Provide the (x, y) coordinate of the cell's center where the given text is located.  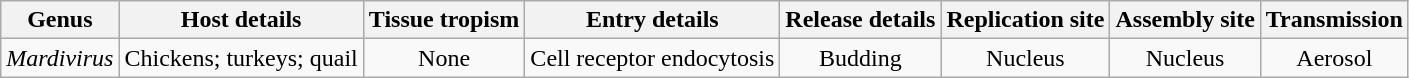
Entry details (652, 20)
Tissue tropism (444, 20)
Genus (60, 20)
Transmission (1334, 20)
Budding (860, 58)
Aerosol (1334, 58)
Release details (860, 20)
Replication site (1026, 20)
Host details (241, 20)
Cell receptor endocytosis (652, 58)
Chickens; turkeys; quail (241, 58)
Mardivirus (60, 58)
Assembly site (1185, 20)
None (444, 58)
